For the text-containing cell, return its midpoint in (x, y) coordinate format. 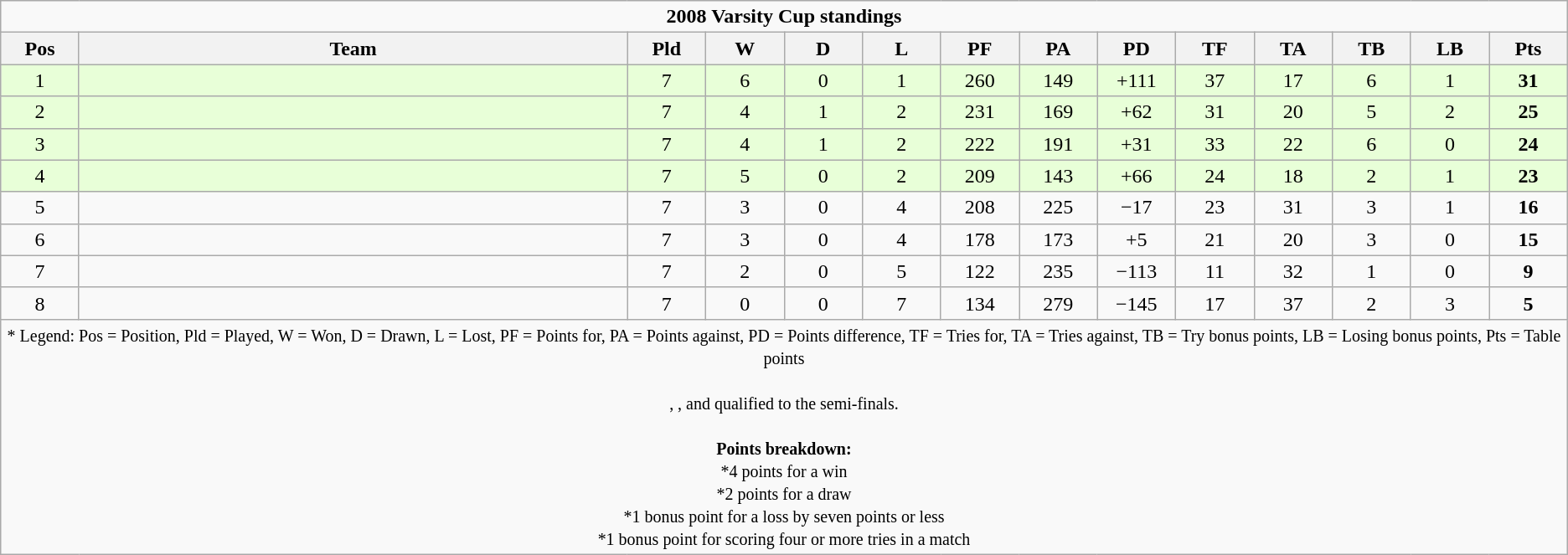
+5 (1137, 239)
−145 (1137, 303)
Pld (667, 49)
32 (1293, 271)
173 (1059, 239)
TF (1215, 49)
15 (1529, 239)
134 (980, 303)
225 (1059, 208)
TA (1293, 49)
L (902, 49)
209 (980, 176)
+66 (1137, 176)
−113 (1137, 271)
231 (980, 112)
222 (980, 144)
LB (1450, 49)
Team (353, 49)
−17 (1137, 208)
122 (980, 271)
22 (1293, 144)
279 (1059, 303)
260 (980, 80)
16 (1529, 208)
33 (1215, 144)
178 (980, 239)
191 (1059, 144)
D (823, 49)
235 (1059, 271)
21 (1215, 239)
Pts (1529, 49)
169 (1059, 112)
Pos (40, 49)
9 (1529, 271)
2008 Varsity Cup standings (784, 17)
+62 (1137, 112)
25 (1529, 112)
TB (1372, 49)
PF (980, 49)
208 (980, 208)
149 (1059, 80)
18 (1293, 176)
W (745, 49)
+31 (1137, 144)
PA (1059, 49)
+111 (1137, 80)
8 (40, 303)
143 (1059, 176)
11 (1215, 271)
PD (1137, 49)
